Locate the cell with the specified text and output its (X, Y) center coordinate. 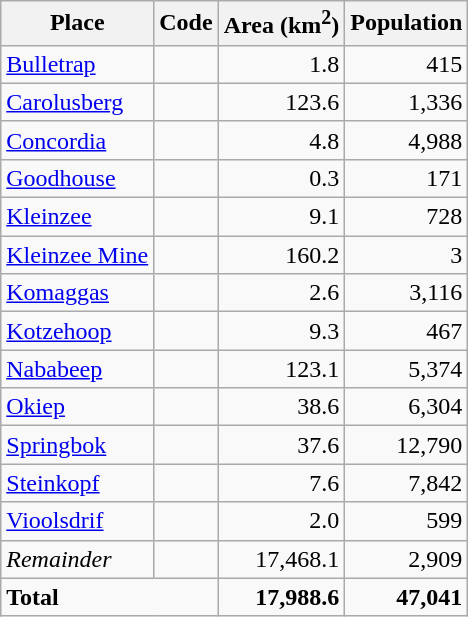
5,374 (406, 369)
3 (406, 255)
Kotzehoop (78, 331)
9.3 (282, 331)
2.6 (282, 293)
4,988 (406, 140)
728 (406, 217)
Population (406, 24)
599 (406, 521)
Vioolsdrif (78, 521)
Okiep (78, 407)
Code (186, 24)
Bulletrap (78, 64)
7,842 (406, 483)
Goodhouse (78, 178)
Total (110, 597)
1.8 (282, 64)
2,909 (406, 559)
1,336 (406, 102)
0.3 (282, 178)
160.2 (282, 255)
Steinkopf (78, 483)
467 (406, 331)
4.8 (282, 140)
Concordia (78, 140)
17,468.1 (282, 559)
Springbok (78, 445)
Kleinzee (78, 217)
171 (406, 178)
123.1 (282, 369)
17,988.6 (282, 597)
Carolusberg (78, 102)
Place (78, 24)
Kleinzee Mine (78, 255)
12,790 (406, 445)
6,304 (406, 407)
3,116 (406, 293)
123.6 (282, 102)
Nababeep (78, 369)
47,041 (406, 597)
415 (406, 64)
2.0 (282, 521)
7.6 (282, 483)
9.1 (282, 217)
Komaggas (78, 293)
38.6 (282, 407)
37.6 (282, 445)
Area (km2) (282, 24)
Remainder (78, 559)
